Scan for the cell matching the given text and deliver its [X, Y] coordinate at center. 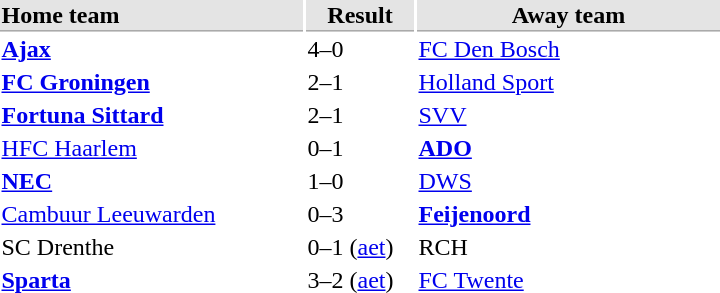
Result [360, 16]
Feijenoord [568, 215]
SVV [568, 115]
ADO [568, 149]
Cambuur Leeuwarden [152, 215]
Away team [568, 16]
Home team [152, 16]
NEC [152, 181]
FC Groningen [152, 83]
SC Drenthe [152, 247]
1–0 [360, 181]
DWS [568, 181]
Fortuna Sittard [152, 115]
Holland Sport [568, 83]
0–3 [360, 215]
Ajax [152, 49]
0–1 [360, 149]
RCH [568, 247]
4–0 [360, 49]
FC Den Bosch [568, 49]
HFC Haarlem [152, 149]
0–1 (aet) [360, 247]
